From the cell containing the given text, extract its center point as [X, Y] coordinate. 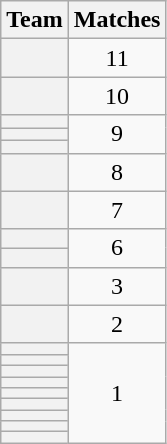
Matches [117, 20]
7 [117, 210]
6 [117, 248]
11 [117, 58]
9 [117, 134]
3 [117, 286]
1 [117, 393]
8 [117, 172]
10 [117, 96]
Team [35, 20]
2 [117, 324]
